Identify which cell holds the provided text, then report its [x, y] central coordinate. 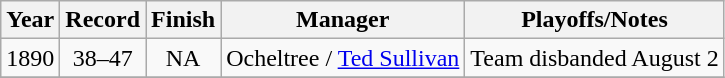
Ocheltree / Ted Sullivan [343, 58]
Finish [184, 20]
Record [103, 20]
38–47 [103, 58]
Playoffs/Notes [594, 20]
Manager [343, 20]
Year [30, 20]
Team disbanded August 2 [594, 58]
1890 [30, 58]
NA [184, 58]
